Scan for the cell matching the given text and deliver its [x, y] coordinate at center. 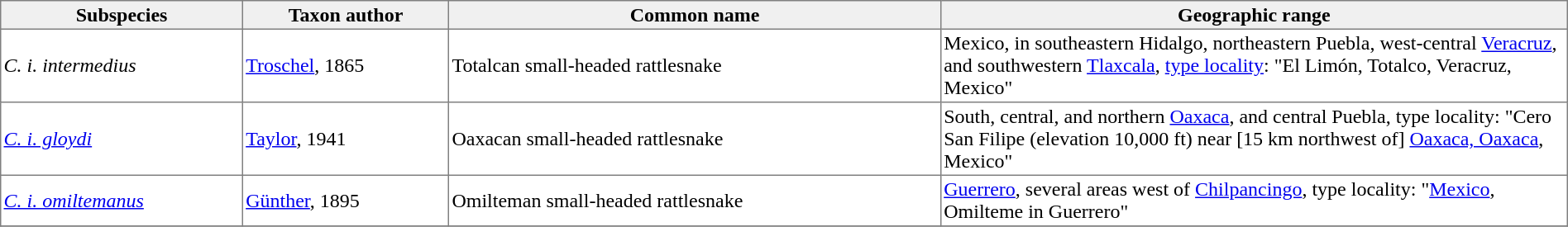
Troschel, 1865 [346, 65]
C. i. omiltemanus [122, 201]
Omilteman small-headed rattlesnake [695, 201]
Common name [695, 15]
Taylor, 1941 [346, 139]
C. i. intermedius [122, 65]
C. i. gloydi [122, 139]
Subspecies [122, 15]
Guerrero, several areas west of Chilpancingo, type locality: "Mexico, Omilteme in Guerrero" [1254, 201]
Günther, 1895 [346, 201]
Taxon author [346, 15]
Oaxacan small-headed rattlesnake [695, 139]
Totalcan small-headed rattlesnake [695, 65]
Geographic range [1254, 15]
